Determine the (X, Y) coordinate at the center of the cell enclosing the given text.  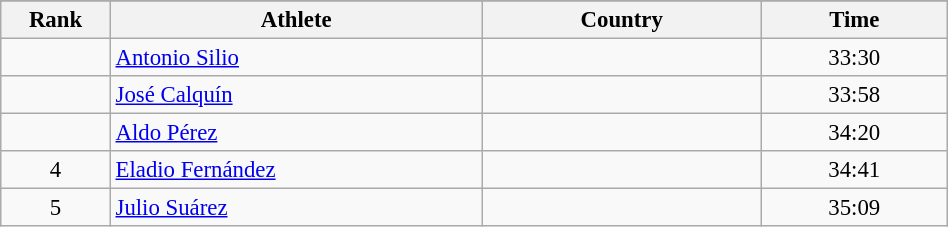
Country (622, 20)
Rank (56, 20)
35:09 (854, 208)
33:58 (854, 95)
José Calquín (296, 95)
Time (854, 20)
33:30 (854, 58)
Eladio Fernández (296, 170)
Julio Suárez (296, 208)
5 (56, 208)
Antonio Silio (296, 58)
34:41 (854, 170)
34:20 (854, 133)
Athlete (296, 20)
Aldo Pérez (296, 133)
4 (56, 170)
